Scan for the cell matching the given text and deliver its (X, Y) coordinate at center. 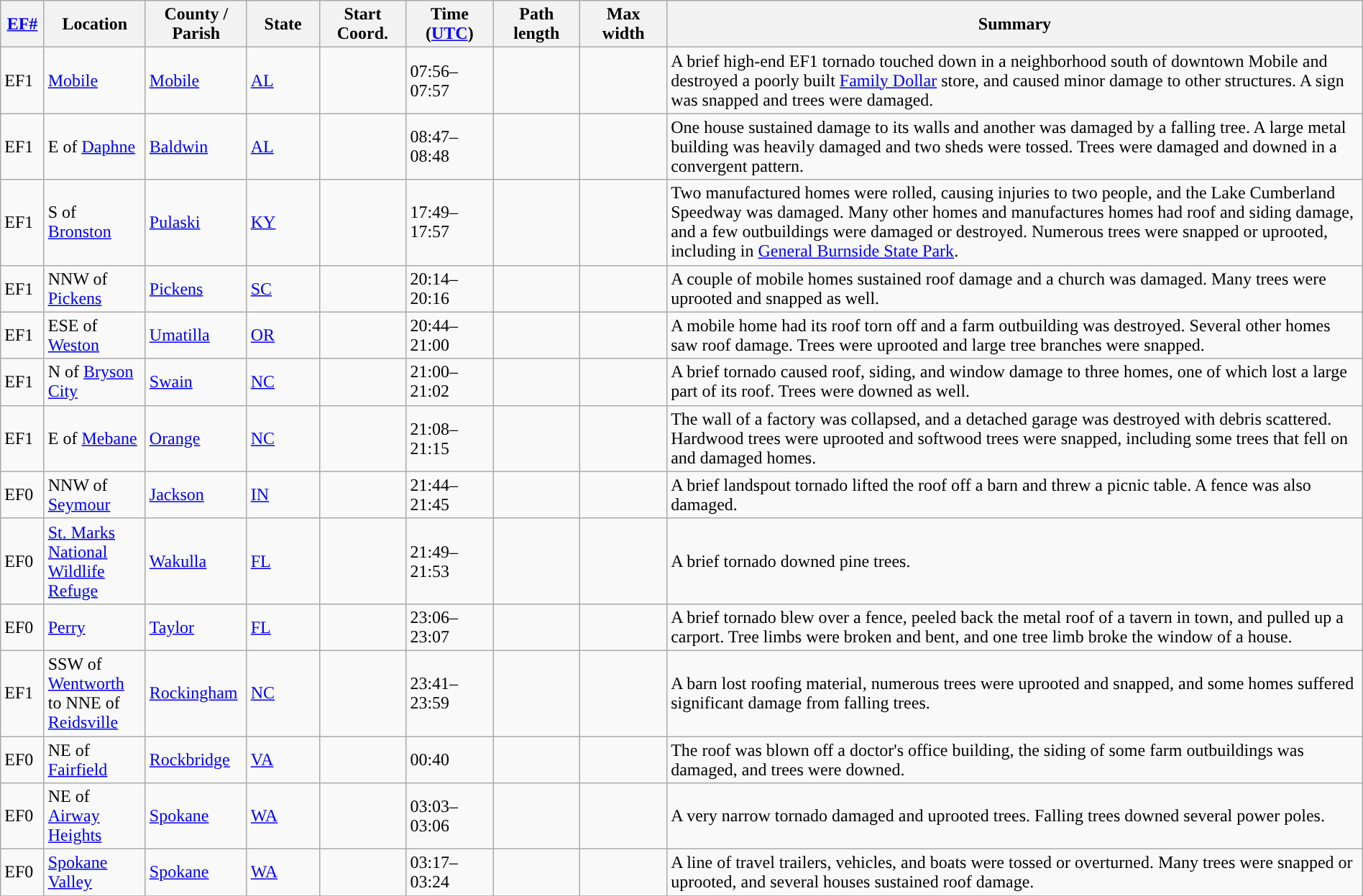
21:49–21:53 (450, 560)
ESE of Weston (95, 335)
Max width (624, 24)
23:41–23:59 (450, 693)
Start Coord. (362, 24)
Wakulla (196, 560)
Pulaski (196, 223)
Orange (196, 438)
Time (UTC) (450, 24)
Pickens (196, 289)
03:17–03:24 (450, 872)
Rockbridge (196, 759)
A brief landspout tornado lifted the roof off a barn and threw a picnic table. A fence was also damaged. (1015, 494)
Umatilla (196, 335)
EF# (22, 24)
IN (283, 494)
00:40 (450, 759)
A brief tornado caused roof, siding, and window damage to three homes, one of which lost a large part of its roof. Trees were downed as well. (1015, 382)
St. Marks National Wildlife Refuge (95, 560)
21:08–21:15 (450, 438)
Spokane Valley (95, 872)
21:44–21:45 (450, 494)
S of Bronston (95, 223)
A barn lost roofing material, numerous trees were uprooted and snapped, and some homes suffered significant damage from falling trees. (1015, 693)
Swain (196, 382)
21:00–21:02 (450, 382)
07:56–07:57 (450, 80)
VA (283, 759)
A couple of mobile homes sustained roof damage and a church was damaged. Many trees were uprooted and snapped as well. (1015, 289)
Jackson (196, 494)
NNW of Pickens (95, 289)
E of Daphne (95, 147)
N of Bryson City (95, 382)
NNW of Seymour (95, 494)
State (283, 24)
Rockingham (196, 693)
23:06–23:07 (450, 627)
Perry (95, 627)
Path length (536, 24)
Taylor (196, 627)
County / Parish (196, 24)
SSW of Wentworth to NNE of Reidsville (95, 693)
SC (283, 289)
Location (95, 24)
OR (283, 335)
Baldwin (196, 147)
KY (283, 223)
A brief tornado downed pine trees. (1015, 560)
The roof was blown off a doctor's office building, the siding of some farm outbuildings was damaged, and trees were downed. (1015, 759)
E of Mebane (95, 438)
Summary (1015, 24)
NE of Airway Heights (95, 816)
A very narrow tornado damaged and uprooted trees. Falling trees downed several power poles. (1015, 816)
17:49–17:57 (450, 223)
20:44–21:00 (450, 335)
08:47–08:48 (450, 147)
20:14–20:16 (450, 289)
03:03–03:06 (450, 816)
NE of Fairfield (95, 759)
